Return the (X, Y) coordinate for the center point of the cell that contains the specified text.  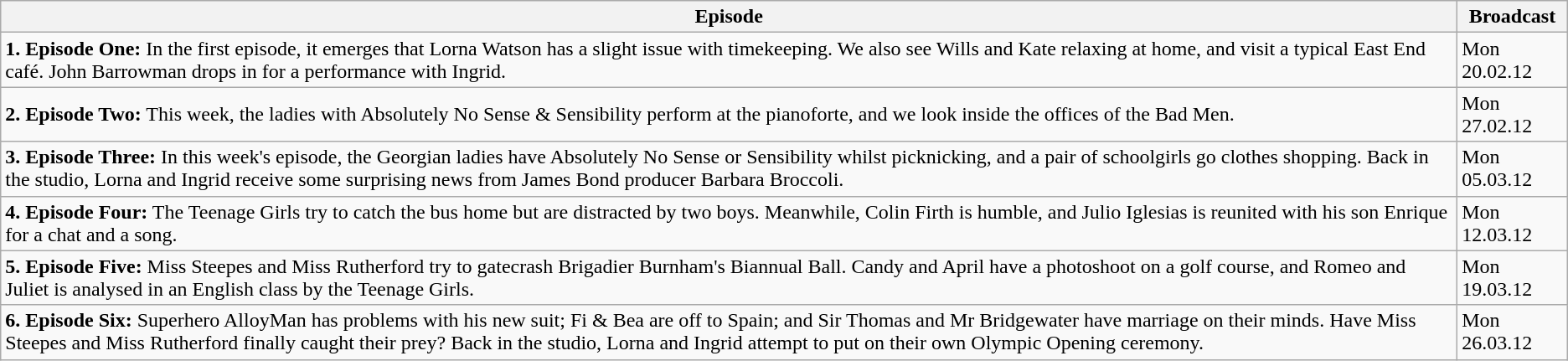
Mon 26.03.12 (1513, 332)
Episode (729, 17)
Mon 20.02.12 (1513, 60)
Mon 12.03.12 (1513, 223)
Mon 19.03.12 (1513, 278)
Mon 05.03.12 (1513, 169)
Broadcast (1513, 17)
Mon 27.02.12 (1513, 114)
